Return (x, y) of the center of cell containing provided text 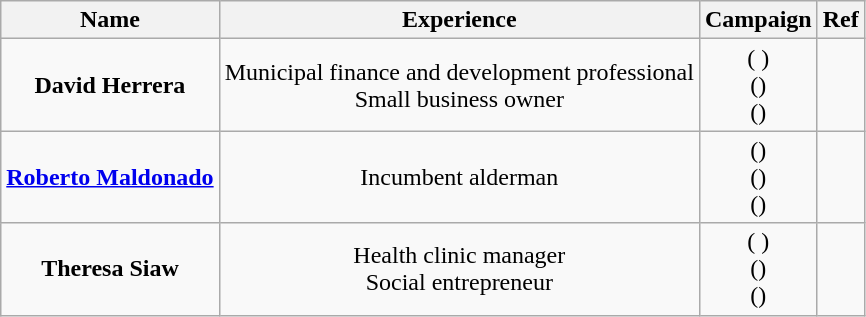
Ref (840, 20)
Campaign (758, 20)
Roberto Maldonado (110, 177)
Theresa Siaw (110, 269)
Municipal finance and development professionalSmall business owner (459, 85)
()()() (758, 177)
Health clinic managerSocial entrepreneur (459, 269)
David Herrera (110, 85)
Name (110, 20)
Incumbent alderman (459, 177)
Experience (459, 20)
